From the cell containing the given text, extract its center point as [X, Y] coordinate. 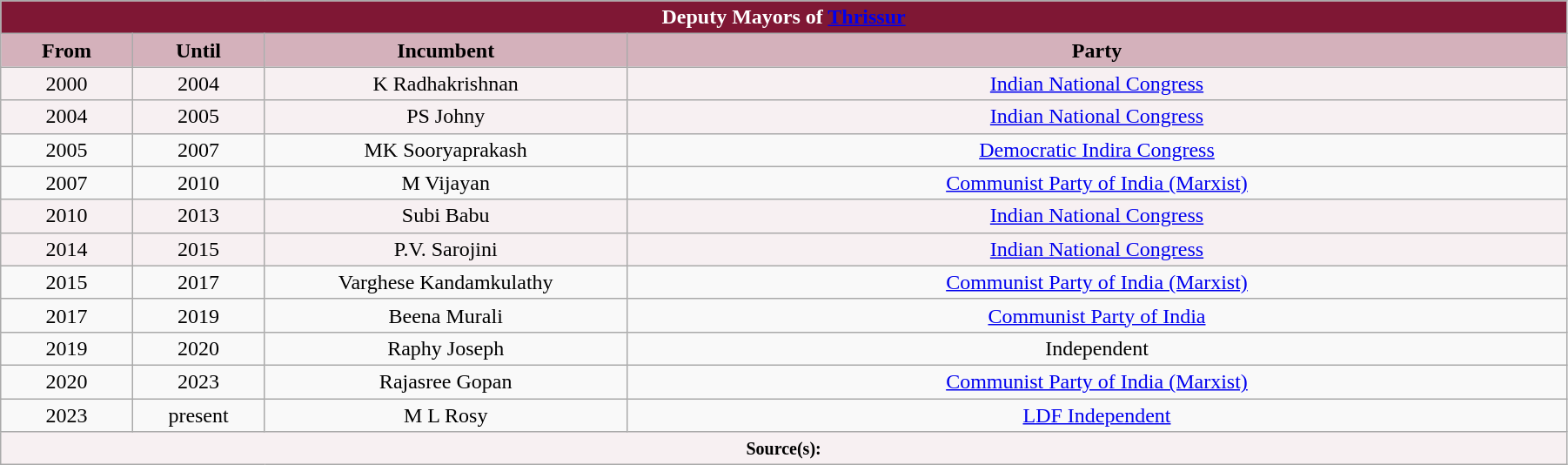
2013 [198, 216]
2014 [67, 249]
Deputy Mayors of Thrissur [784, 17]
Democratic Indira Congress [1097, 150]
Until [198, 51]
M Vijayan [446, 183]
From [67, 51]
Independent [1097, 348]
Rajasree Gopan [446, 381]
PS Johny [446, 117]
MK Sooryaprakash [446, 150]
Party [1097, 51]
M L Rosy [446, 415]
present [198, 415]
Communist Party of India [1097, 315]
Source(s): [784, 448]
P.V. Sarojini [446, 249]
K Radhakrishnan [446, 84]
LDF Independent [1097, 415]
Incumbent [446, 51]
Varghese Kandamkulathy [446, 282]
2000 [67, 84]
Beena Murali [446, 315]
Raphy Joseph [446, 348]
Subi Babu [446, 216]
